Return the (X, Y) coordinate for the center point of the cell that contains the specified text.  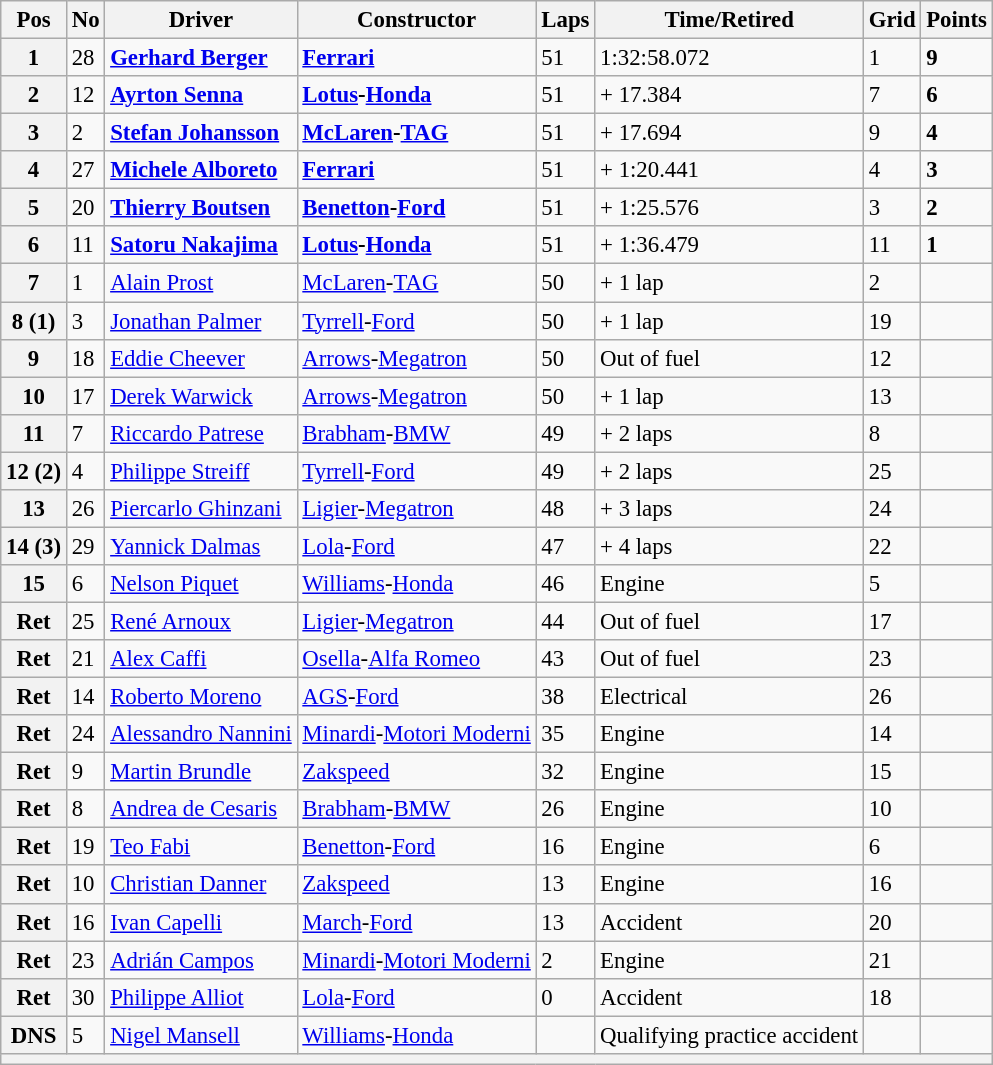
32 (566, 772)
Andrea de Cesaris (201, 809)
Qualifying practice accident (730, 1035)
Nelson Piquet (201, 584)
Time/Retired (730, 20)
44 (566, 621)
Eddie Cheever (201, 358)
Alain Prost (201, 283)
38 (566, 697)
8 (1) (34, 321)
Thierry Boutsen (201, 208)
1:32:58.072 (730, 58)
Philippe Streiff (201, 471)
27 (85, 170)
Christian Danner (201, 885)
DNS (34, 1035)
Yannick Dalmas (201, 546)
Ayrton Senna (201, 95)
30 (85, 997)
Points (956, 20)
Adrián Campos (201, 960)
AGS-Ford (416, 697)
Constructor (416, 20)
48 (566, 509)
28 (85, 58)
+ 17.694 (730, 133)
Electrical (730, 697)
Alex Caffi (201, 659)
Derek Warwick (201, 396)
Pos (34, 20)
March-Ford (416, 922)
Jonathan Palmer (201, 321)
Martin Brundle (201, 772)
Roberto Moreno (201, 697)
+ 1:20.441 (730, 170)
Ivan Capelli (201, 922)
14 (3) (34, 546)
+ 4 laps (730, 546)
Riccardo Patrese (201, 433)
12 (2) (34, 471)
Alessandro Nannini (201, 734)
Piercarlo Ghinzani (201, 509)
47 (566, 546)
+ 3 laps (730, 509)
+ 1:25.576 (730, 208)
No (85, 20)
René Arnoux (201, 621)
43 (566, 659)
Stefan Johansson (201, 133)
Nigel Mansell (201, 1035)
29 (85, 546)
Gerhard Berger (201, 58)
Osella-Alfa Romeo (416, 659)
0 (566, 997)
35 (566, 734)
22 (892, 546)
Grid (892, 20)
+ 17.384 (730, 95)
Laps (566, 20)
Teo Fabi (201, 847)
Michele Alboreto (201, 170)
46 (566, 584)
Philippe Alliot (201, 997)
Satoru Nakajima (201, 245)
+ 1:36.479 (730, 245)
Driver (201, 20)
